Scan for the cell matching the given text and deliver its [x, y] coordinate at center. 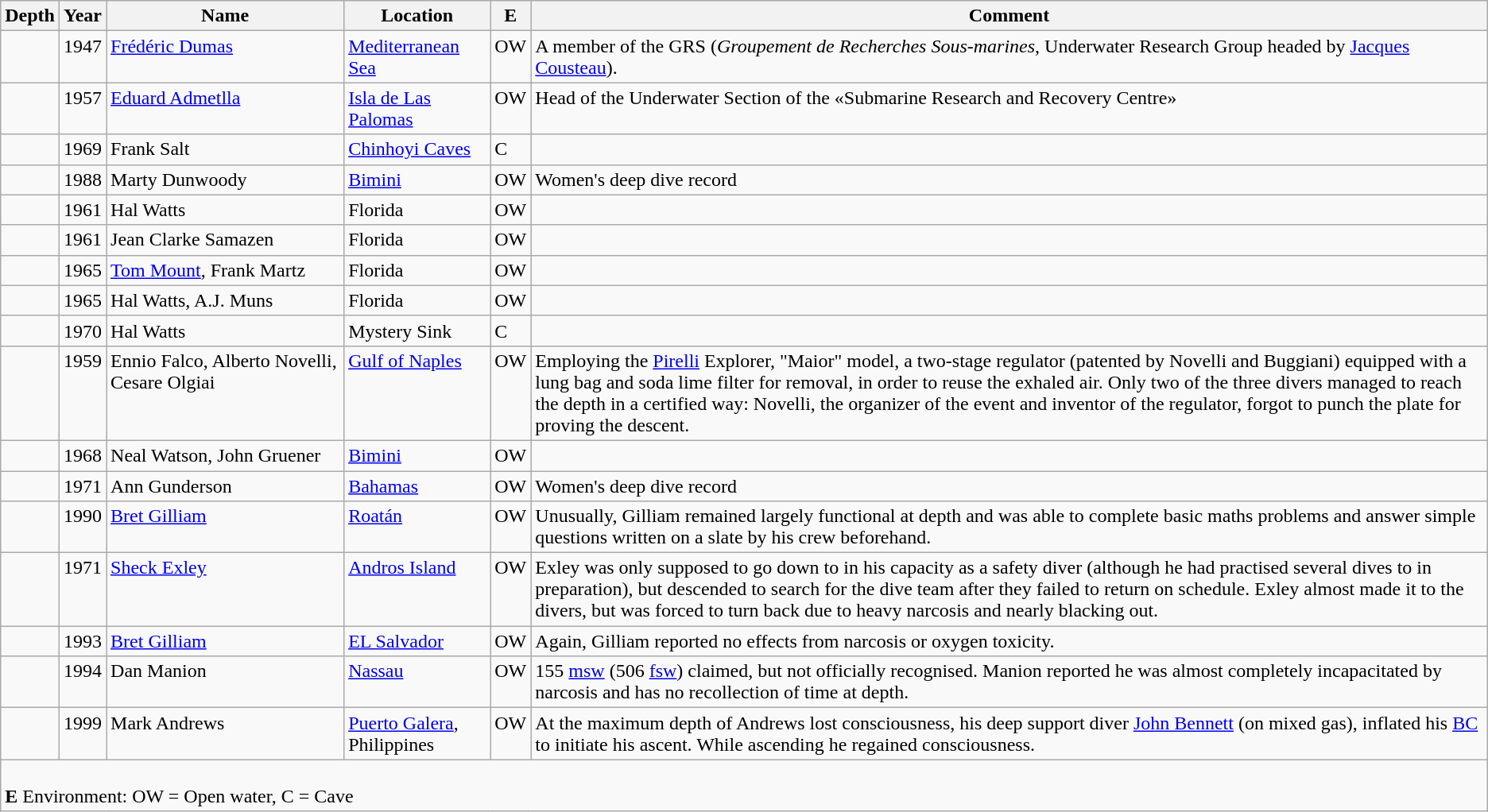
Mediterranean Sea [417, 57]
1959 [83, 392]
1957 [83, 108]
Depth [30, 16]
Roatán [417, 528]
Location [417, 16]
Marty Dunwoody [226, 180]
Gulf of Naples [417, 392]
EL Salvador [417, 641]
1988 [83, 180]
Puerto Galera, Philippines [417, 734]
Bahamas [417, 485]
1947 [83, 57]
Frédéric Dumas [226, 57]
Hal Watts, A.J. Muns [226, 300]
Head of the Underwater Section of the «Submarine Research and Recovery Centre» [1009, 108]
Jean Clarke Samazen [226, 240]
1968 [83, 455]
1970 [83, 331]
Nassau [417, 682]
E [510, 16]
Eduard Admetlla [226, 108]
1993 [83, 641]
Andros Island [417, 590]
Name [226, 16]
Ann Gunderson [226, 485]
1969 [83, 149]
1990 [83, 528]
Chinhoyi Caves [417, 149]
E Environment: OW = Open water, C = Cave [744, 785]
Tom Mount, Frank Martz [226, 270]
1994 [83, 682]
Comment [1009, 16]
Ennio Falco, Alberto Novelli, Cesare Olgiai [226, 392]
Year [83, 16]
Mystery Sink [417, 331]
Isla de Las Palomas [417, 108]
Neal Watson, John Gruener [226, 455]
Mark Andrews [226, 734]
Again, Gilliam reported no effects from narcosis or oxygen toxicity. [1009, 641]
A member of the GRS (Groupement de Recherches Sous-marines, Underwater Research Group headed by Jacques Cousteau). [1009, 57]
1999 [83, 734]
Dan Manion [226, 682]
Frank Salt [226, 149]
Sheck Exley [226, 590]
